Extract the [X, Y] coordinate from the center of the cell holding the provided text.  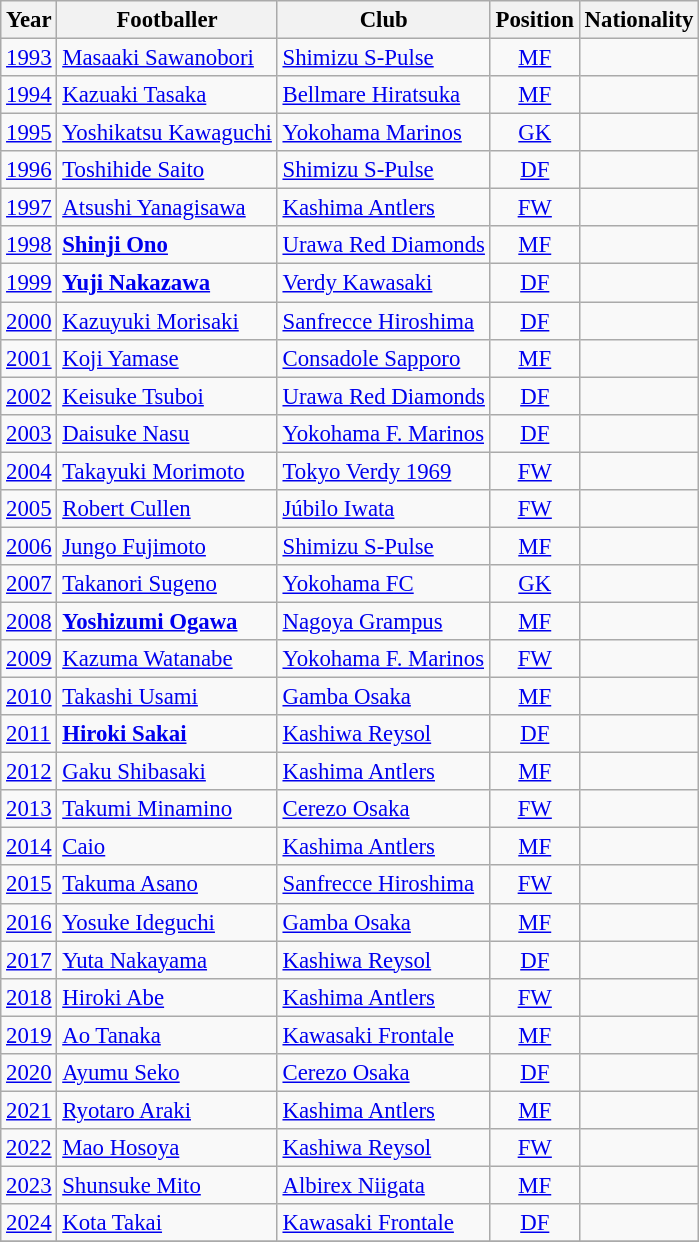
Yuta Nakayama [167, 960]
2021 [29, 1110]
2002 [29, 396]
Kazuaki Tasaka [167, 95]
Takuma Asano [167, 885]
Consadole Sapporo [384, 358]
Júbilo Iwata [384, 509]
2024 [29, 1223]
Hiroki Sakai [167, 734]
Gaku Shibasaki [167, 772]
2000 [29, 321]
Bellmare Hiratsuka [384, 95]
2022 [29, 1148]
Koji Yamase [167, 358]
1994 [29, 95]
Jungo Fujimoto [167, 546]
Yoshizumi Ogawa [167, 621]
2001 [29, 358]
Nagoya Grampus [384, 621]
Nationality [638, 20]
Yoshikatsu Kawaguchi [167, 133]
2023 [29, 1185]
Yosuke Ideguchi [167, 922]
Masaaki Sawanobori [167, 58]
Club [384, 20]
1998 [29, 245]
2008 [29, 621]
Takayuki Morimoto [167, 471]
Year [29, 20]
Toshihide Saito [167, 170]
Kazuyuki Morisaki [167, 321]
1996 [29, 170]
Position [534, 20]
2015 [29, 885]
Shunsuke Mito [167, 1185]
Shinji Ono [167, 245]
Takumi Minamino [167, 809]
2003 [29, 433]
Tokyo Verdy 1969 [384, 471]
Daisuke Nasu [167, 433]
Mao Hosoya [167, 1148]
2019 [29, 1035]
Yokohama FC [384, 584]
Kazuma Watanabe [167, 659]
Kota Takai [167, 1223]
2004 [29, 471]
Robert Cullen [167, 509]
2014 [29, 847]
Atsushi Yanagisawa [167, 208]
Verdy Kawasaki [384, 283]
2005 [29, 509]
Ayumu Seko [167, 1073]
Albirex Niigata [384, 1185]
2018 [29, 997]
Takashi Usami [167, 697]
Keisuke Tsuboi [167, 396]
Yuji Nakazawa [167, 283]
Takanori Sugeno [167, 584]
Yokohama Marinos [384, 133]
2016 [29, 922]
1995 [29, 133]
2011 [29, 734]
2017 [29, 960]
2010 [29, 697]
1993 [29, 58]
Footballer [167, 20]
Caio [167, 847]
2007 [29, 584]
2020 [29, 1073]
1997 [29, 208]
2013 [29, 809]
2009 [29, 659]
Ryotaro Araki [167, 1110]
1999 [29, 283]
2012 [29, 772]
Ao Tanaka [167, 1035]
2006 [29, 546]
Hiroki Abe [167, 997]
